Capture the cell that displays the provided text and extract its [x, y] central coordinate. 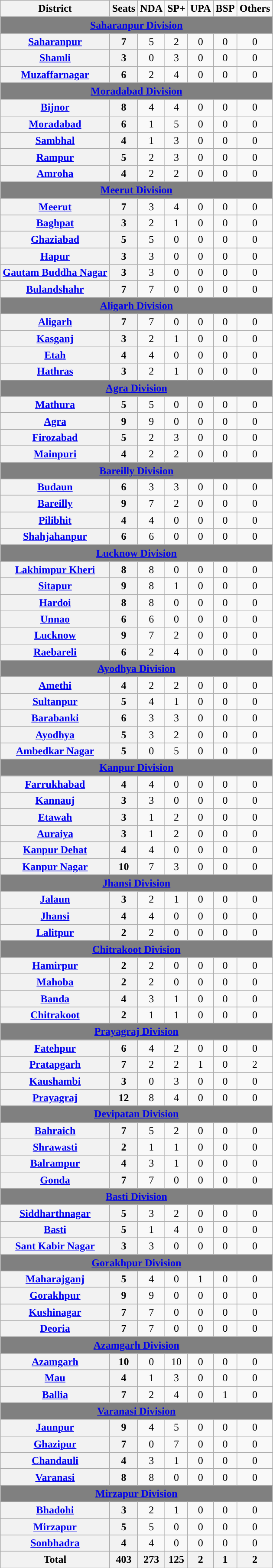
Muzaffarnagar [55, 75]
Aligarh [55, 322]
Bhadohi [55, 1510]
Ambedkar Nagar [55, 751]
Sambhal [55, 140]
Kannauj [55, 801]
Etawah [55, 817]
Varanasi [55, 1477]
Lucknow [55, 636]
403 [123, 1560]
Kanpur Division [136, 768]
Sonbhadra [55, 1543]
Shamli [55, 58]
Mahoba [55, 982]
Chandauli [55, 1460]
273 [152, 1560]
Mirzapur [55, 1526]
Agra Division [136, 388]
Devipatan Division [136, 1114]
Hardoi [55, 603]
Raebareli [55, 652]
Pilibhit [55, 520]
Varanasi Division [136, 1411]
Chitrakoot [55, 1015]
Agra [55, 421]
Balrampur [55, 1164]
Others [255, 9]
Bareilly [55, 504]
Hapur [55, 256]
Amethi [55, 685]
Kushinagar [55, 1312]
Prayagraj [55, 1098]
Lakhimpur Kheri [55, 570]
Shahjahanpur [55, 537]
Seats [123, 9]
Budaun [55, 487]
Meerut Division [136, 190]
Banda [55, 998]
NDA [152, 9]
Sitapur [55, 586]
Total [55, 1560]
Bulandshahr [55, 289]
Pratapgarh [55, 1065]
Chitrakoot Division [136, 949]
Rampur [55, 157]
Firozabad [55, 437]
Gautam Buddha Nagar [55, 273]
Auraiya [55, 834]
Prayagraj Division [136, 1032]
Kanpur Nagar [55, 867]
Azamgarh [55, 1362]
Fatehpur [55, 1048]
Ghaziabad [55, 240]
Kaushambi [55, 1081]
Jhansi [55, 916]
SP+ [177, 9]
Lalitpur [55, 932]
Mainpuri [55, 454]
BSP [225, 9]
Unnao [55, 619]
Moradabad [55, 124]
Mau [55, 1378]
Basti Division [136, 1196]
Bijnor [55, 108]
Basti [55, 1229]
Gorakhpur [55, 1296]
Baghpat [55, 223]
Hamirpur [55, 965]
Maharajganj [55, 1279]
Kasganj [55, 339]
Ayodhya [55, 735]
Azamgarh Division [136, 1345]
Bahraich [55, 1131]
Jaunpur [55, 1428]
Mirzapur Division [136, 1493]
Aligarh Division [136, 306]
Jhansi Division [136, 883]
Lucknow Division [136, 553]
Shrawasti [55, 1147]
Siddharthnagar [55, 1213]
Gonda [55, 1180]
Ghazipur [55, 1444]
125 [177, 1560]
Deoria [55, 1329]
Barabanki [55, 718]
District [55, 9]
Farrukhabad [55, 784]
Sultanpur [55, 701]
Mathura [55, 404]
Sant Kabir Nagar [55, 1246]
Gorakhpur Division [136, 1263]
Ayodhya Division [136, 668]
12 [123, 1098]
Ballia [55, 1395]
Kanpur Dehat [55, 850]
Moradabad Division [136, 91]
Meerut [55, 207]
Saharanpur Division [136, 25]
Hathras [55, 372]
Etah [55, 355]
Amroha [55, 173]
Saharanpur [55, 42]
Bareilly Division [136, 470]
Jalaun [55, 900]
UPA [200, 9]
